Search for the cell housing the specified text and yield its [X, Y] center coordinate. 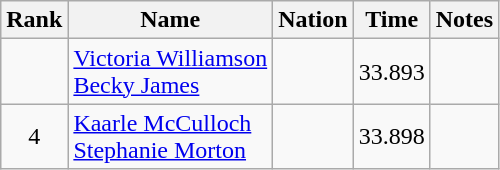
Victoria WilliamsonBecky James [170, 72]
33.898 [392, 136]
33.893 [392, 72]
Kaarle McCullochStephanie Morton [170, 136]
4 [34, 136]
Name [170, 20]
Notes [464, 20]
Nation [313, 20]
Time [392, 20]
Rank [34, 20]
